Detect which cell encompasses the target text, then output its [x, y] center coordinate. 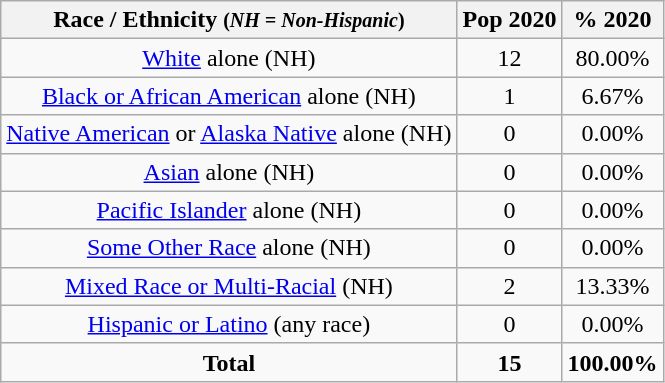
13.33% [612, 286]
80.00% [612, 58]
15 [510, 362]
100.00% [612, 362]
Hispanic or Latino (any race) [229, 324]
12 [510, 58]
Native American or Alaska Native alone (NH) [229, 134]
1 [510, 96]
Pacific Islander alone (NH) [229, 210]
Race / Ethnicity (NH = Non-Hispanic) [229, 20]
Pop 2020 [510, 20]
Total [229, 362]
6.67% [612, 96]
Asian alone (NH) [229, 172]
Some Other Race alone (NH) [229, 248]
White alone (NH) [229, 58]
Black or African American alone (NH) [229, 96]
Mixed Race or Multi-Racial (NH) [229, 286]
2 [510, 286]
% 2020 [612, 20]
